Provide the [X, Y] coordinate of the cell's center where the given text is located.  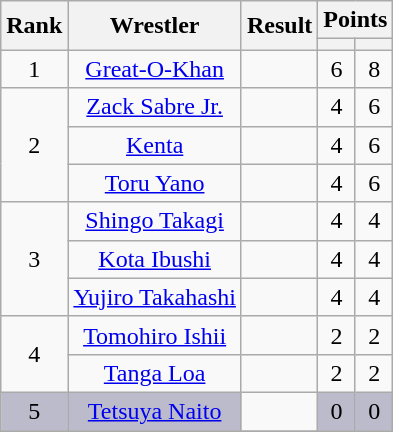
Wrestler [155, 26]
Rank [34, 26]
Kenta [155, 145]
Yujiro Takahashi [155, 297]
8 [374, 69]
Points [356, 20]
Tomohiro Ishii [155, 335]
3 [34, 259]
Toru Yano [155, 183]
Shingo Takagi [155, 221]
Kota Ibushi [155, 259]
Tanga Loa [155, 373]
5 [34, 411]
Tetsuya Naito [155, 411]
1 [34, 69]
Zack Sabre Jr. [155, 107]
Great-O-Khan [155, 69]
Result [279, 26]
